Capture the cell that displays the provided text and extract its (x, y) central coordinate. 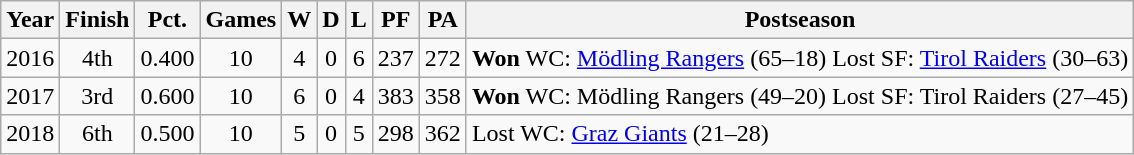
Won WC: Mödling Rangers (49–20) Lost SF: Tirol Raiders (27–45) (800, 96)
4th (98, 58)
358 (442, 96)
298 (396, 134)
237 (396, 58)
272 (442, 58)
Year (30, 20)
0.400 (168, 58)
383 (396, 96)
0.500 (168, 134)
PF (396, 20)
Lost WC: Graz Giants (21–28) (800, 134)
Won WC: Mödling Rangers (65–18) Lost SF: Tirol Raiders (30–63) (800, 58)
362 (442, 134)
6th (98, 134)
Games (241, 20)
D (331, 20)
Pct. (168, 20)
2016 (30, 58)
3rd (98, 96)
2017 (30, 96)
Postseason (800, 20)
PA (442, 20)
Finish (98, 20)
0.600 (168, 96)
2018 (30, 134)
L (358, 20)
W (300, 20)
